Locate the cell with the specified text and output its (X, Y) center coordinate. 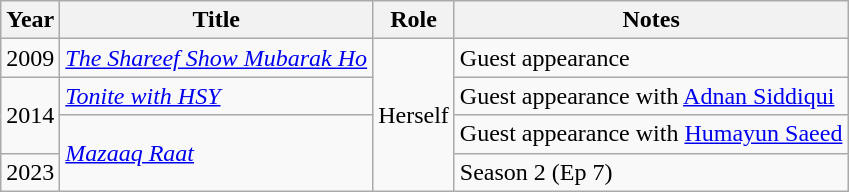
Guest appearance with Humayun Saeed (651, 134)
Guest appearance (651, 58)
Year (30, 20)
Season 2 (Ep 7) (651, 172)
2014 (30, 115)
Title (216, 20)
Guest appearance with Adnan Siddiqui (651, 96)
Herself (414, 115)
2023 (30, 172)
Tonite with HSY (216, 96)
Mazaaq Raat (216, 153)
Notes (651, 20)
Role (414, 20)
2009 (30, 58)
The Shareef Show Mubarak Ho (216, 58)
